Search for the cell housing the specified text and yield its (X, Y) center coordinate. 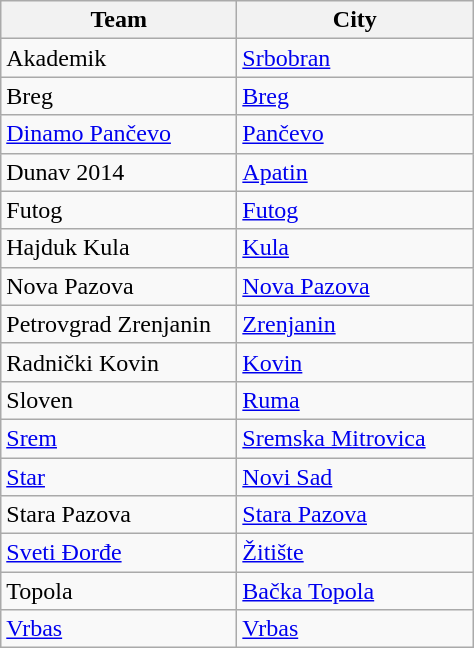
Dinamo Pančevo (119, 134)
Topola (119, 591)
Dunav 2014 (119, 172)
Petrovgrad Zrenjanin (119, 324)
Bačka Topola (355, 591)
Novi Sad (355, 477)
Sloven (119, 400)
Ruma (355, 400)
Apatin (355, 172)
Radnički Kovin (119, 362)
Srem (119, 438)
Zrenjanin (355, 324)
Hajduk Kula (119, 248)
Team (119, 20)
Žitište (355, 553)
City (355, 20)
Star (119, 477)
Sveti Đorđe (119, 553)
Kula (355, 248)
Akademik (119, 58)
Sremska Mitrovica (355, 438)
Srbobran (355, 58)
Kovin (355, 362)
Pančevo (355, 134)
